Locate the cell with the specified text and output its (X, Y) center coordinate. 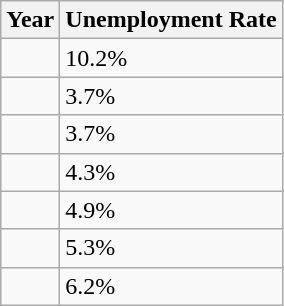
Unemployment Rate (171, 20)
Year (30, 20)
4.9% (171, 210)
10.2% (171, 58)
6.2% (171, 286)
4.3% (171, 172)
5.3% (171, 248)
